Extract the (x, y) coordinate from the center of the cell holding the provided text.  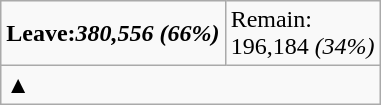
▲ (190, 85)
Leave:380,556 (66%) (113, 34)
Remain:196,184 (34%) (302, 34)
